Output the [X, Y] coordinate of the center of the cell containing the given text.  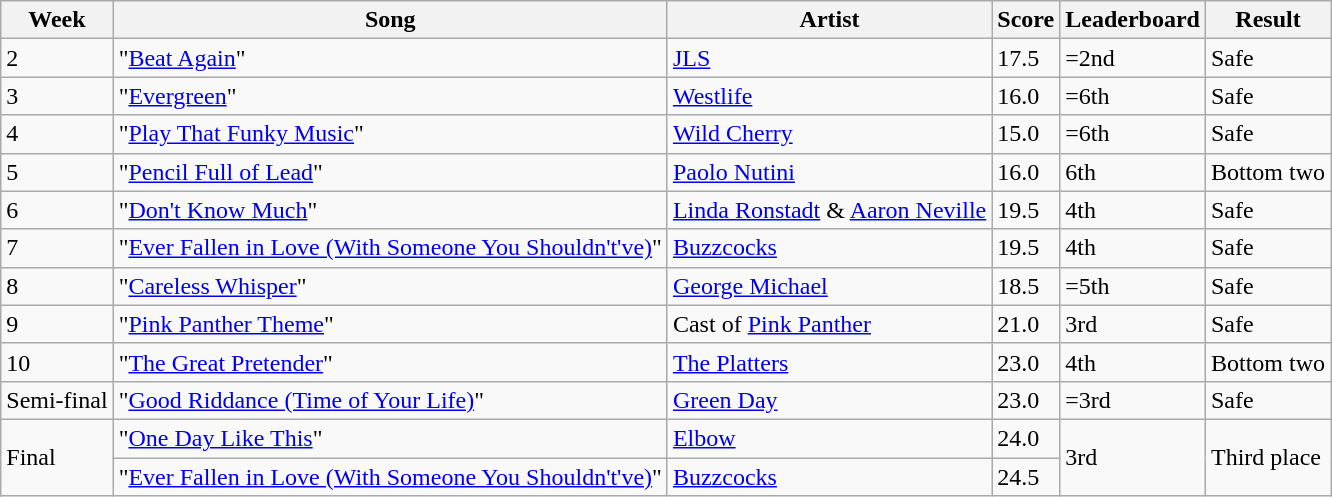
"Careless Whisper" [390, 286]
Cast of Pink Panther [829, 324]
6 [57, 210]
"Pencil Full of Lead" [390, 172]
Semi-final [57, 400]
4 [57, 134]
"Evergreen" [390, 96]
Score [1026, 20]
George Michael [829, 286]
Wild Cherry [829, 134]
"Good Riddance (Time of Your Life)" [390, 400]
Final [57, 457]
"Beat Again" [390, 58]
"Pink Panther Theme" [390, 324]
Third place [1268, 457]
Westlife [829, 96]
"Don't Know Much" [390, 210]
"One Day Like This" [390, 438]
=3rd [1133, 400]
Green Day [829, 400]
Artist [829, 20]
15.0 [1026, 134]
"Play That Funky Music" [390, 134]
9 [57, 324]
24.0 [1026, 438]
5 [57, 172]
Song [390, 20]
Result [1268, 20]
JLS [829, 58]
Elbow [829, 438]
21.0 [1026, 324]
Linda Ronstadt & Aaron Neville [829, 210]
17.5 [1026, 58]
The Platters [829, 362]
"The Great Pretender" [390, 362]
2 [57, 58]
8 [57, 286]
Paolo Nutini [829, 172]
10 [57, 362]
18.5 [1026, 286]
6th [1133, 172]
Leaderboard [1133, 20]
24.5 [1026, 477]
3 [57, 96]
7 [57, 248]
=2nd [1133, 58]
Week [57, 20]
=5th [1133, 286]
